Capture the cell that displays the provided text and extract its (x, y) central coordinate. 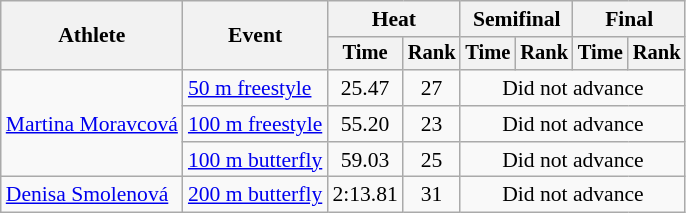
25.47 (364, 88)
25 (432, 160)
100 m butterfly (255, 160)
Heat (394, 19)
2:13.81 (364, 195)
Semifinal (516, 19)
23 (432, 124)
Athlete (92, 36)
200 m butterfly (255, 195)
59.03 (364, 160)
Event (255, 36)
50 m freestyle (255, 88)
Final (629, 19)
Martina Moravcová (92, 124)
27 (432, 88)
31 (432, 195)
100 m freestyle (255, 124)
55.20 (364, 124)
Denisa Smolenová (92, 195)
